Locate the cell with the specified text and output its [X, Y] center coordinate. 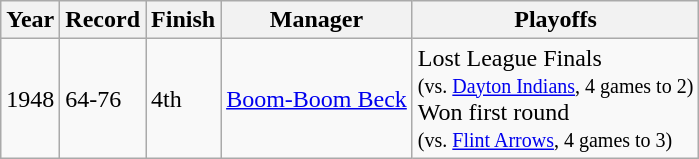
Finish [184, 20]
Lost League Finals(vs. Dayton Indians, 4 games to 2)Won first round(vs. Flint Arrows, 4 games to 3) [555, 98]
Boom-Boom Beck [317, 98]
Manager [317, 20]
4th [184, 98]
Playoffs [555, 20]
1948 [30, 98]
Record [103, 20]
64-76 [103, 98]
Year [30, 20]
